Locate the cell with the specified text and output its [X, Y] center coordinate. 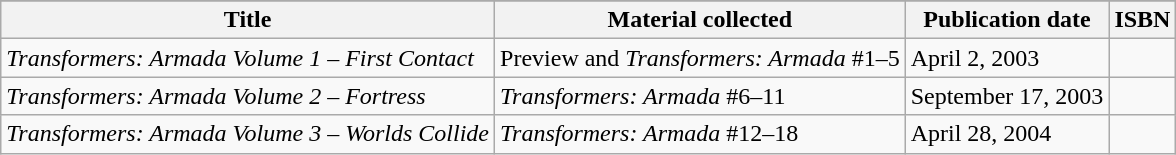
Transformers: Armada Volume 1 – First Contact [248, 58]
Preview and Transformers: Armada #1–5 [700, 58]
Material collected [700, 20]
April 2, 2003 [1007, 58]
September 17, 2003 [1007, 96]
Transformers: Armada #6–11 [700, 96]
Transformers: Armada Volume 3 – Worlds Collide [248, 134]
April 28, 2004 [1007, 134]
Title [248, 20]
Transformers: Armada #12–18 [700, 134]
Transformers: Armada Volume 2 – Fortress [248, 96]
ISBN [1142, 20]
Publication date [1007, 20]
